From the cell containing the given text, extract its center point as (X, Y) coordinate. 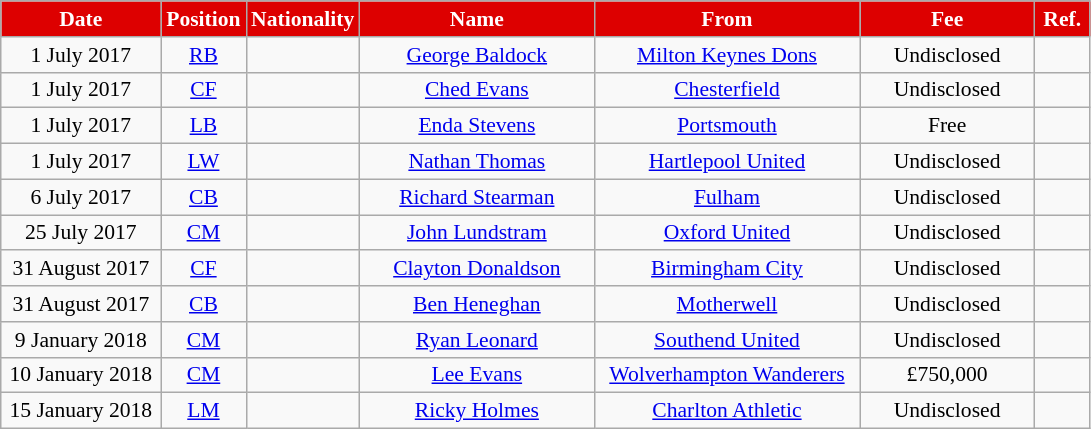
From (726, 19)
Clayton Donaldson (476, 269)
RB (204, 55)
Ben Heneghan (476, 304)
Wolverhampton Wanderers (726, 375)
Position (204, 19)
25 July 2017 (81, 233)
LM (204, 411)
LB (204, 126)
Chesterfield (726, 90)
Fulham (726, 197)
Date (81, 19)
Name (476, 19)
George Baldock (476, 55)
Nationality (302, 19)
9 January 2018 (81, 340)
Birmingham City (726, 269)
Lee Evans (476, 375)
Richard Stearman (476, 197)
LW (204, 162)
Ricky Holmes (476, 411)
Hartlepool United (726, 162)
Charlton Athletic (726, 411)
10 January 2018 (81, 375)
15 January 2018 (81, 411)
Enda Stevens (476, 126)
Fee (948, 19)
Milton Keynes Dons (726, 55)
John Lundstram (476, 233)
Nathan Thomas (476, 162)
Oxford United (726, 233)
Portsmouth (726, 126)
6 July 2017 (81, 197)
Motherwell (726, 304)
Free (948, 126)
Ref. (1062, 19)
Southend United (726, 340)
Ryan Leonard (476, 340)
£750,000 (948, 375)
Ched Evans (476, 90)
